From the cell containing the given text, extract its center point as [x, y] coordinate. 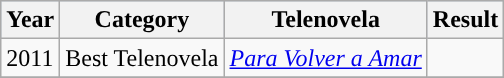
Best Telenovela [142, 58]
Category [142, 20]
2011 [30, 58]
Year [30, 20]
Telenovela [326, 20]
Para Volver a Amar [326, 58]
Result [465, 20]
